Find where the given text appears and provide that cell's center as [x, y] coordinate. 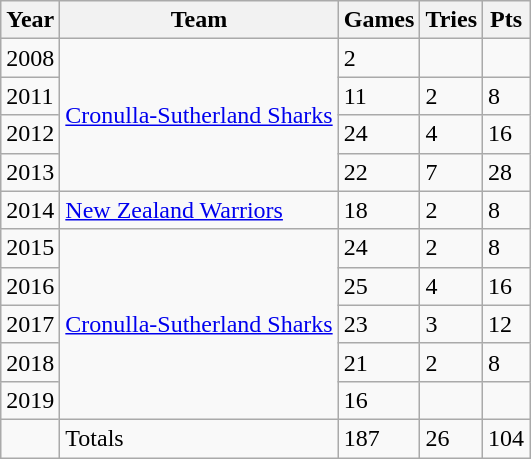
18 [379, 210]
2012 [30, 134]
7 [452, 172]
12 [506, 324]
2013 [30, 172]
3 [452, 324]
2017 [30, 324]
2016 [30, 286]
2019 [30, 400]
26 [452, 438]
Tries [452, 20]
New Zealand Warriors [199, 210]
187 [379, 438]
21 [379, 362]
2015 [30, 248]
Year [30, 20]
23 [379, 324]
11 [379, 96]
Pts [506, 20]
2011 [30, 96]
104 [506, 438]
Totals [199, 438]
Team [199, 20]
22 [379, 172]
2018 [30, 362]
25 [379, 286]
28 [506, 172]
2014 [30, 210]
2008 [30, 58]
Games [379, 20]
